Locate the cell with the specified text and output its (x, y) center coordinate. 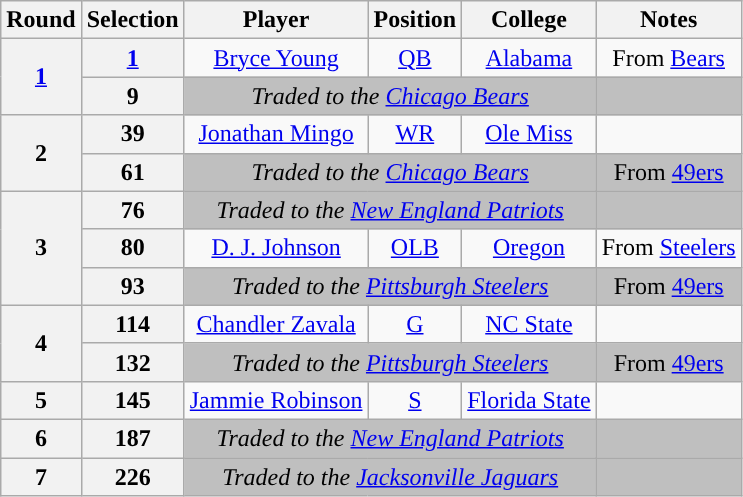
NC State (529, 324)
61 (132, 172)
6 (41, 438)
Chandler Zavala (276, 324)
Ole Miss (529, 134)
7 (41, 477)
S (415, 400)
Selection (132, 20)
College (529, 20)
Bryce Young (276, 58)
Jonathan Mingo (276, 134)
G (415, 324)
39 (132, 134)
From Bears (668, 58)
Traded to the Jacksonville Jaguars (390, 477)
4 (41, 343)
9 (132, 96)
Oregon (529, 248)
From Steelers (668, 248)
OLB (415, 248)
80 (132, 248)
5 (41, 400)
D. J. Johnson (276, 248)
114 (132, 324)
76 (132, 210)
187 (132, 438)
145 (132, 400)
132 (132, 362)
Alabama (529, 58)
226 (132, 477)
WR (415, 134)
Player (276, 20)
Position (415, 20)
2 (41, 153)
3 (41, 248)
Jammie Robinson (276, 400)
Notes (668, 20)
Florida State (529, 400)
QB (415, 58)
93 (132, 286)
Round (41, 20)
